Find where the given text appears and provide that cell's center as [x, y] coordinate. 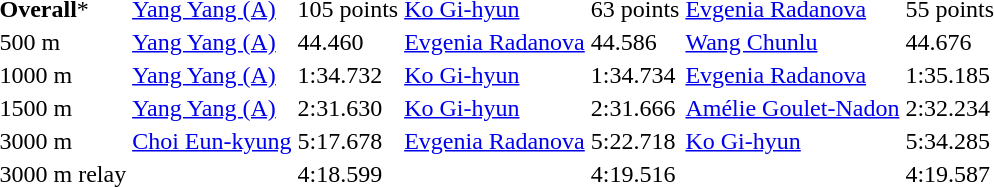
44.460 [348, 42]
5:22.718 [635, 141]
Amélie Goulet-Nadon [792, 108]
5:17.678 [348, 141]
Wang Chunlu [792, 42]
2:31.630 [348, 108]
1:34.732 [348, 75]
2:31.666 [635, 108]
44.586 [635, 42]
Choi Eun-kyung [212, 141]
1:34.734 [635, 75]
